From the cell containing the given text, extract its center point as [X, Y] coordinate. 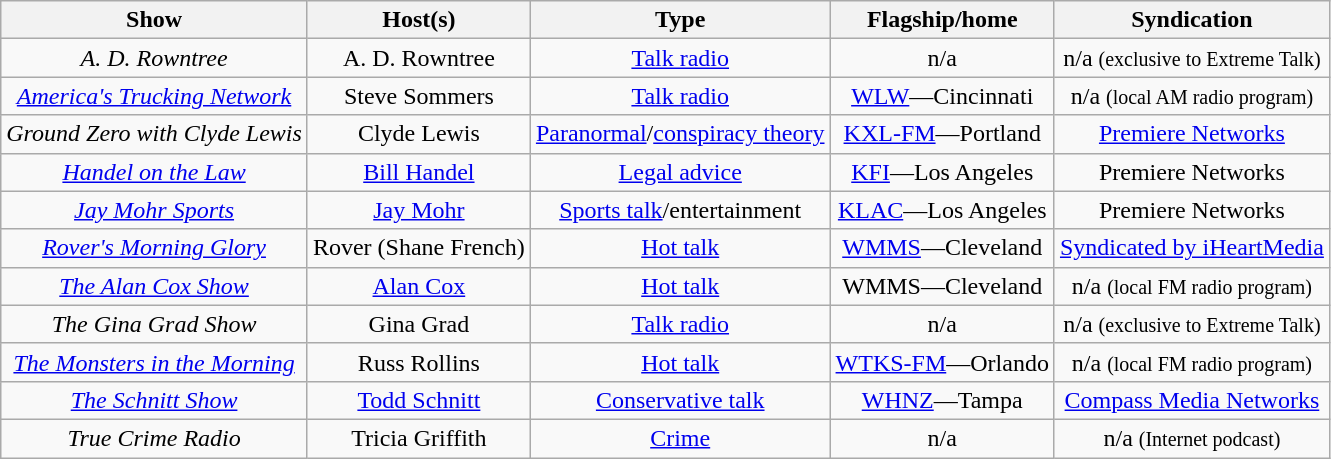
Syndication [1192, 20]
Host(s) [418, 20]
Compass Media Networks [1192, 400]
Handel on the Law [154, 172]
The Alan Cox Show [154, 286]
Gina Grad [418, 324]
America's Trucking Network [154, 96]
Rover (Shane French) [418, 248]
Todd Schnitt [418, 400]
Crime [680, 438]
Conservative talk [680, 400]
Steve Sommers [418, 96]
Jay Mohr [418, 210]
True Crime Radio [154, 438]
Paranormal/conspiracy theory [680, 134]
The Gina Grad Show [154, 324]
WTKS-FM—Orlando [942, 362]
Type [680, 20]
Legal advice [680, 172]
n/a (local AM radio program) [1192, 96]
Clyde Lewis [418, 134]
WHNZ—Tampa [942, 400]
Jay Mohr Sports [154, 210]
The Monsters in the Morning [154, 362]
Flagship/home [942, 20]
Show [154, 20]
KFI—Los Angeles [942, 172]
Rover's Morning Glory [154, 248]
KXL-FM—Portland [942, 134]
Bill Handel [418, 172]
Alan Cox [418, 286]
KLAC—Los Angeles [942, 210]
Tricia Griffith [418, 438]
The Schnitt Show [154, 400]
n/a (Internet podcast) [1192, 438]
Sports talk/entertainment [680, 210]
Russ Rollins [418, 362]
Ground Zero with Clyde Lewis [154, 134]
WLW—Cincinnati [942, 96]
Syndicated by iHeartMedia [1192, 248]
